Capture the cell that displays the provided text and extract its (X, Y) central coordinate. 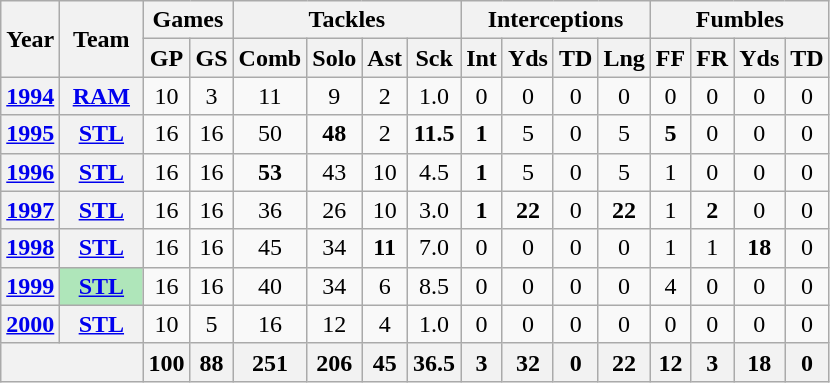
1998 (30, 248)
26 (334, 210)
2000 (30, 324)
48 (334, 134)
11.5 (434, 134)
3.0 (434, 210)
4.5 (434, 172)
GP (166, 58)
1994 (30, 96)
9 (334, 96)
6 (385, 286)
RAM (102, 96)
Comb (270, 58)
206 (334, 362)
36.5 (434, 362)
Interceptions (556, 20)
Year (30, 39)
Fumbles (740, 20)
Lng (624, 58)
53 (270, 172)
1995 (30, 134)
GS (212, 58)
FR (712, 58)
32 (528, 362)
Ast (385, 58)
FF (670, 58)
Solo (334, 58)
1997 (30, 210)
50 (270, 134)
88 (212, 362)
1996 (30, 172)
7.0 (434, 248)
40 (270, 286)
Games (188, 20)
251 (270, 362)
Int (482, 58)
100 (166, 362)
36 (270, 210)
Sck (434, 58)
Tackles (347, 20)
43 (334, 172)
1999 (30, 286)
Team (102, 39)
8.5 (434, 286)
